Find where the given text appears and provide that cell's center as (X, Y) coordinate. 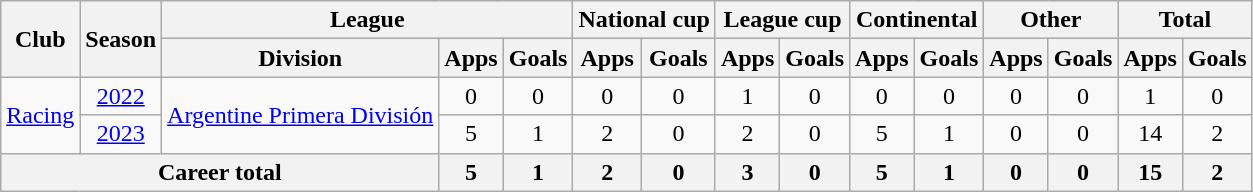
Season (121, 39)
Continental (917, 20)
2022 (121, 96)
League cup (782, 20)
15 (1150, 172)
Argentine Primera División (300, 115)
2023 (121, 134)
National cup (644, 20)
Career total (220, 172)
Racing (40, 115)
14 (1150, 134)
Club (40, 39)
Division (300, 58)
Other (1051, 20)
League (368, 20)
Total (1185, 20)
3 (747, 172)
